Detect which cell encompasses the target text, then output its (x, y) center coordinate. 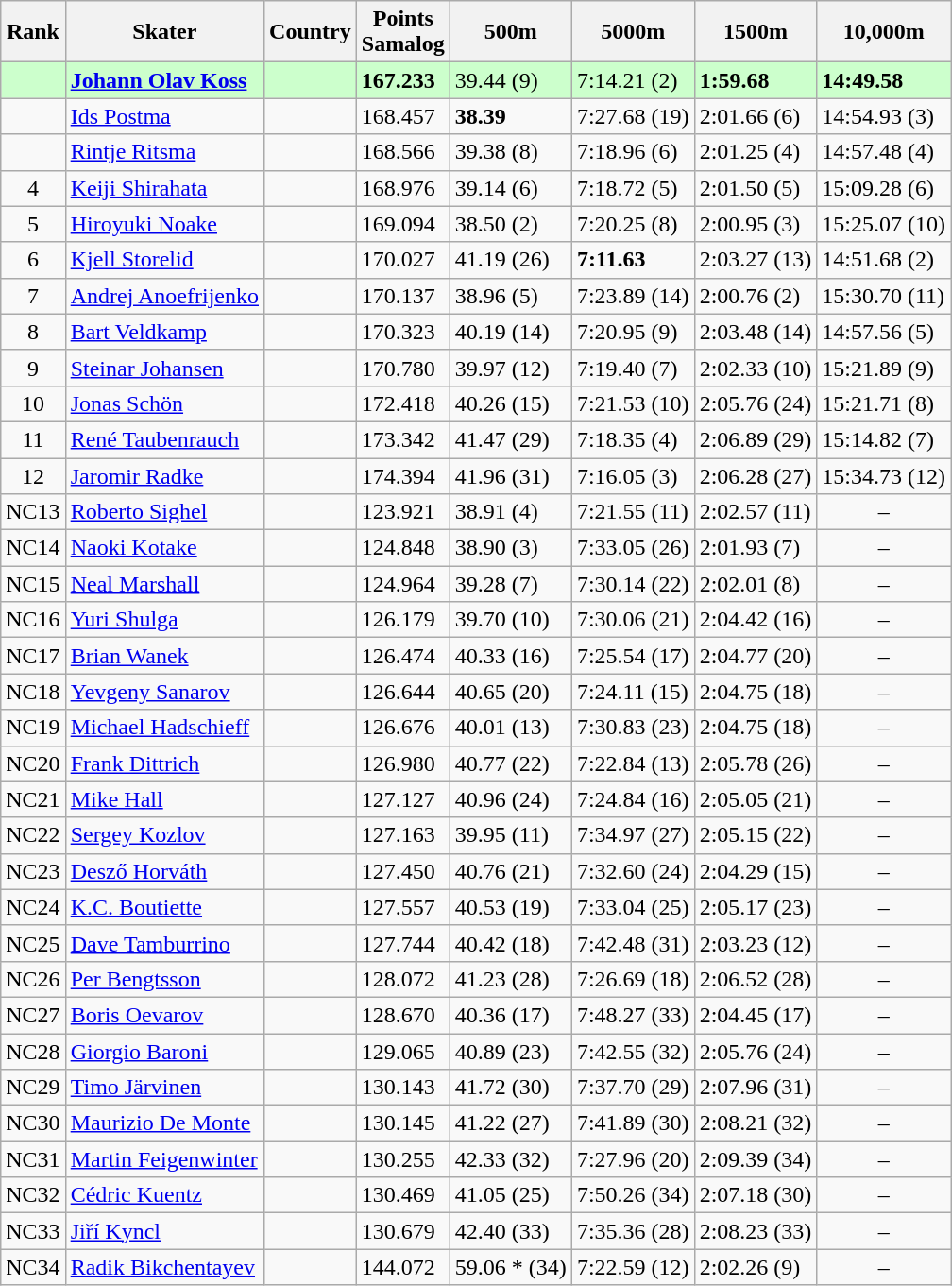
7:22.59 (12) (633, 1267)
Kjell Storelid (164, 260)
Radik Bikchentayev (164, 1267)
170.780 (402, 368)
124.964 (402, 584)
168.976 (402, 188)
40.65 (20) (510, 692)
2:01.66 (6) (756, 116)
NC15 (33, 584)
2:08.23 (33) (756, 1231)
7:18.96 (6) (633, 152)
41.72 (30) (510, 1088)
39.14 (6) (510, 188)
41.23 (28) (510, 979)
40.33 (16) (510, 656)
15:14.82 (7) (884, 439)
15:09.28 (6) (884, 188)
7:42.55 (32) (633, 1052)
Cédric Kuentz (164, 1195)
15:25.07 (10) (884, 224)
14:57.48 (4) (884, 152)
Dave Tamburrino (164, 943)
170.137 (402, 296)
Jaromir Radke (164, 475)
39.28 (7) (510, 584)
39.95 (11) (510, 835)
127.163 (402, 835)
144.072 (402, 1267)
Jonas Schön (164, 403)
Frank Dittrich (164, 763)
40.19 (14) (510, 332)
127.557 (402, 907)
NC30 (33, 1123)
9 (33, 368)
130.255 (402, 1159)
40.01 (13) (510, 728)
2:08.21 (32) (756, 1123)
123.921 (402, 512)
NC31 (33, 1159)
40.26 (15) (510, 403)
2:06.28 (27) (756, 475)
59.06 * (34) (510, 1267)
7:22.84 (13) (633, 763)
Mike Hall (164, 799)
7:24.11 (15) (633, 692)
2:06.52 (28) (756, 979)
NC23 (33, 871)
NC34 (33, 1267)
4 (33, 188)
174.394 (402, 475)
7:35.36 (28) (633, 1231)
Timo Järvinen (164, 1088)
Roberto Sighel (164, 512)
Giorgio Baroni (164, 1052)
7:24.84 (16) (633, 799)
40.77 (22) (510, 763)
2:05.78 (26) (756, 763)
NC19 (33, 728)
127.744 (402, 943)
39.97 (12) (510, 368)
2:03.48 (14) (756, 332)
NC21 (33, 799)
Keiji Shirahata (164, 188)
2:04.45 (17) (756, 1015)
15:30.70 (11) (884, 296)
2:02.01 (8) (756, 584)
40.42 (18) (510, 943)
5 (33, 224)
7:18.35 (4) (633, 439)
40.36 (17) (510, 1015)
2:02.33 (10) (756, 368)
38.91 (4) (510, 512)
7:32.60 (24) (633, 871)
Brian Wanek (164, 656)
2:07.18 (30) (756, 1195)
7:30.14 (22) (633, 584)
170.027 (402, 260)
7:26.69 (18) (633, 979)
Johann Olav Koss (164, 80)
167.233 (402, 80)
2:07.96 (31) (756, 1088)
Rintje Ritsma (164, 152)
15:34.73 (12) (884, 475)
Andrej Anoefrijenko (164, 296)
2:05.15 (22) (756, 835)
Yevgeny Sanarov (164, 692)
NC18 (33, 692)
41.19 (26) (510, 260)
127.127 (402, 799)
128.670 (402, 1015)
2:05.05 (21) (756, 799)
6 (33, 260)
7:37.70 (29) (633, 1088)
René Taubenrauch (164, 439)
41.47 (29) (510, 439)
14:51.68 (2) (884, 260)
2:01.50 (5) (756, 188)
10,000m (884, 32)
Bart Veldkamp (164, 332)
7:20.95 (9) (633, 332)
2:06.89 (29) (756, 439)
1:59.68 (756, 80)
2:00.95 (3) (756, 224)
169.094 (402, 224)
41.05 (25) (510, 1195)
128.072 (402, 979)
7:27.68 (19) (633, 116)
8 (33, 332)
7:11.63 (633, 260)
11 (33, 439)
14:57.56 (5) (884, 332)
40.96 (24) (510, 799)
NC14 (33, 548)
14:54.93 (3) (884, 116)
173.342 (402, 439)
Desző Horváth (164, 871)
15:21.71 (8) (884, 403)
NC25 (33, 943)
40.53 (19) (510, 907)
2:04.77 (20) (756, 656)
Country (311, 32)
Steinar Johansen (164, 368)
7:21.53 (10) (633, 403)
NC16 (33, 620)
168.457 (402, 116)
Points Samalog (402, 32)
7:33.05 (26) (633, 548)
NC17 (33, 656)
Naoki Kotake (164, 548)
2:03.27 (13) (756, 260)
NC22 (33, 835)
Ids Postma (164, 116)
7 (33, 296)
2:02.57 (11) (756, 512)
Rank (33, 32)
7:23.89 (14) (633, 296)
Skater (164, 32)
NC33 (33, 1231)
14:49.58 (884, 80)
NC24 (33, 907)
38.96 (5) (510, 296)
2:09.39 (34) (756, 1159)
7:14.21 (2) (633, 80)
7:19.40 (7) (633, 368)
Jiří Kyncl (164, 1231)
2:01.25 (4) (756, 152)
10 (33, 403)
2:05.17 (23) (756, 907)
40.76 (21) (510, 871)
41.96 (31) (510, 475)
2:02.26 (9) (756, 1267)
K.C. Boutiette (164, 907)
2:04.29 (15) (756, 871)
126.179 (402, 620)
7:21.55 (11) (633, 512)
126.980 (402, 763)
129.065 (402, 1052)
2:00.76 (2) (756, 296)
Per Bengtsson (164, 979)
7:48.27 (33) (633, 1015)
7:16.05 (3) (633, 475)
Sergey Kozlov (164, 835)
NC26 (33, 979)
NC29 (33, 1088)
39.70 (10) (510, 620)
7:18.72 (5) (633, 188)
126.676 (402, 728)
Maurizio De Monte (164, 1123)
7:27.96 (20) (633, 1159)
7:20.25 (8) (633, 224)
124.848 (402, 548)
7:41.89 (30) (633, 1123)
15:21.89 (9) (884, 368)
130.145 (402, 1123)
NC28 (33, 1052)
170.323 (402, 332)
7:50.26 (34) (633, 1195)
172.418 (402, 403)
38.39 (510, 116)
NC27 (33, 1015)
130.679 (402, 1231)
130.469 (402, 1195)
39.38 (8) (510, 152)
Boris Oevarov (164, 1015)
39.44 (9) (510, 80)
2:03.23 (12) (756, 943)
5000m (633, 32)
7:30.83 (23) (633, 728)
42.33 (32) (510, 1159)
38.50 (2) (510, 224)
NC32 (33, 1195)
168.566 (402, 152)
Michael Hadschieff (164, 728)
500m (510, 32)
7:33.04 (25) (633, 907)
127.450 (402, 871)
NC13 (33, 512)
41.22 (27) (510, 1123)
NC20 (33, 763)
7:34.97 (27) (633, 835)
Yuri Shulga (164, 620)
126.474 (402, 656)
7:25.54 (17) (633, 656)
7:42.48 (31) (633, 943)
130.143 (402, 1088)
Hiroyuki Noake (164, 224)
1500m (756, 32)
Martin Feigenwinter (164, 1159)
7:30.06 (21) (633, 620)
38.90 (3) (510, 548)
2:01.93 (7) (756, 548)
126.644 (402, 692)
Neal Marshall (164, 584)
42.40 (33) (510, 1231)
2:04.42 (16) (756, 620)
12 (33, 475)
40.89 (23) (510, 1052)
